Provide the (X, Y) coordinate of the cell's center where the given text is located.  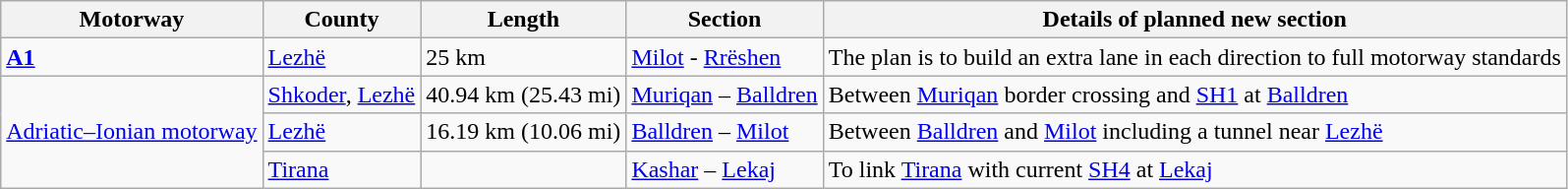
Milot - Rrëshen (725, 57)
Between Muriqan border crossing and SH1 at Balldren (1194, 94)
Muriqan – Balldren (725, 94)
Balldren – Milot (725, 132)
Length (523, 20)
To link Tirana with current SH4 at Lekaj (1194, 169)
County (342, 20)
A1 (132, 57)
16.19 km (10.06 mi) (523, 132)
The plan is to build an extra lane in each direction to full motorway standards (1194, 57)
Details of planned new section (1194, 20)
Motorway (132, 20)
Kashar – Lekaj (725, 169)
Between Balldren and Milot including a tunnel near Lezhë (1194, 132)
Adriatic–Ionian motorway (132, 132)
Shkoder, Lezhë (342, 94)
25 km (523, 57)
Tirana (342, 169)
40.94 km (25.43 mi) (523, 94)
Section (725, 20)
